Return the [x, y] coordinate for the center point of the cell that contains the specified text.  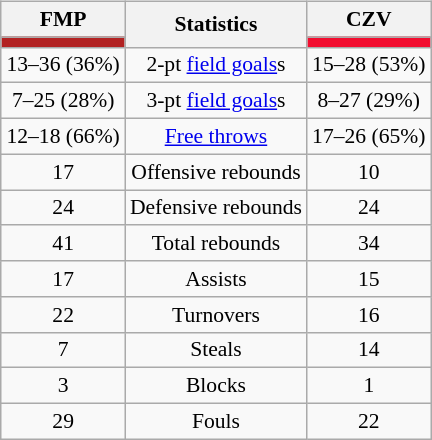
16 [368, 314]
10 [368, 172]
7 [62, 350]
7–25 (28%) [62, 101]
41 [62, 243]
Free throws [216, 136]
CZV [368, 19]
Statistics [216, 24]
8–27 (29%) [368, 101]
Blocks [216, 386]
12–18 (66%) [62, 136]
1 [368, 386]
13–36 (36%) [62, 65]
15 [368, 279]
14 [368, 350]
2-pt field goalss [216, 65]
3-pt field goalss [216, 101]
29 [62, 421]
15–28 (53%) [368, 65]
34 [368, 243]
Offensive rebounds [216, 172]
Fouls [216, 421]
FMP [62, 19]
17–26 (65%) [368, 136]
Total rebounds [216, 243]
Assists [216, 279]
Defensive rebounds [216, 208]
3 [62, 386]
Steals [216, 350]
Turnovers [216, 314]
